From the cell containing the given text, extract its center point as (X, Y) coordinate. 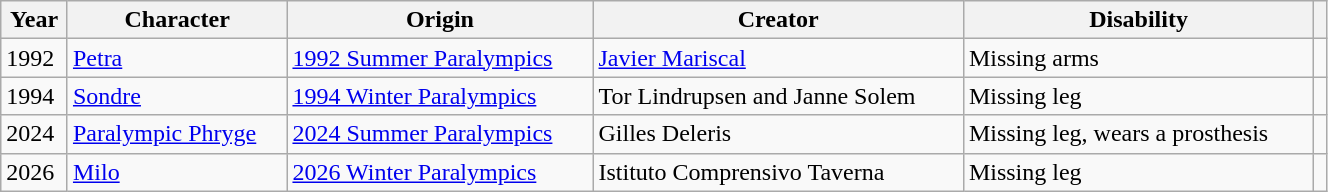
Tor Lindrupsen and Janne Solem (778, 96)
Paralympic Phryge (176, 134)
Istituto Comprensivo Taverna (778, 172)
1992 (34, 58)
Gilles Deleris (778, 134)
Disability (1138, 20)
2026 Winter Paralympics (440, 172)
Javier Mariscal (778, 58)
1994 Winter Paralympics (440, 96)
Year (34, 20)
Character (176, 20)
Milo (176, 172)
1994 (34, 96)
Missing leg, wears a prosthesis (1138, 134)
Missing arms (1138, 58)
2024 Summer Paralympics (440, 134)
2026 (34, 172)
2024 (34, 134)
Creator (778, 20)
Sondre (176, 96)
Petra (176, 58)
1992 Summer Paralympics (440, 58)
Origin (440, 20)
